Scan for the cell matching the given text and deliver its [x, y] coordinate at center. 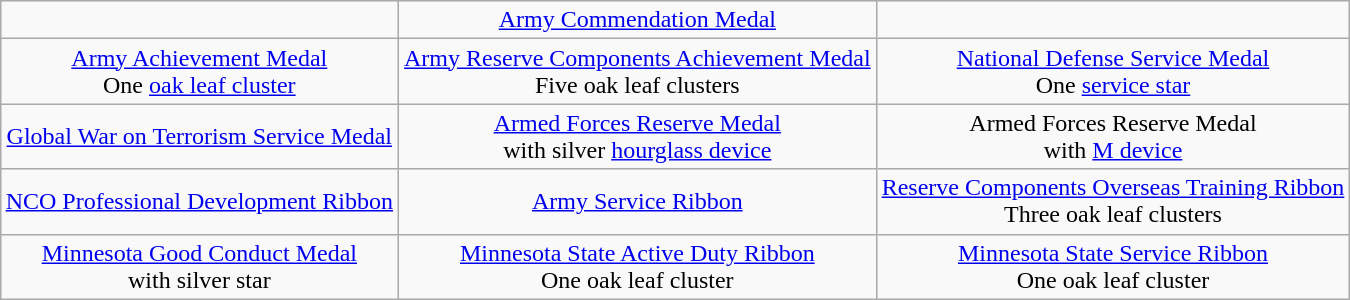
National Defense Service MedalOne service star [1113, 72]
NCO Professional Development Ribbon [199, 202]
Minnesota State Active Duty RibbonOne oak leaf cluster [638, 266]
Minnesota State Service RibbonOne oak leaf cluster [1113, 266]
Army Service Ribbon [638, 202]
Armed Forces Reserve Medalwith silver hourglass device [638, 136]
Global War on Terrorism Service Medal [199, 136]
Armed Forces Reserve Medalwith M device [1113, 136]
Army Achievement MedalOne oak leaf cluster [199, 72]
Army Commendation Medal [638, 20]
Reserve Components Overseas Training RibbonThree oak leaf clusters [1113, 202]
Minnesota Good Conduct Medalwith silver star [199, 266]
Army Reserve Components Achievement MedalFive oak leaf clusters [638, 72]
